Return [X, Y] of the center of cell containing provided text 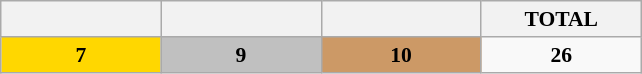
TOTAL [561, 19]
7 [81, 55]
9 [241, 55]
10 [401, 55]
26 [561, 55]
